From the cell containing the given text, extract its center point as (X, Y) coordinate. 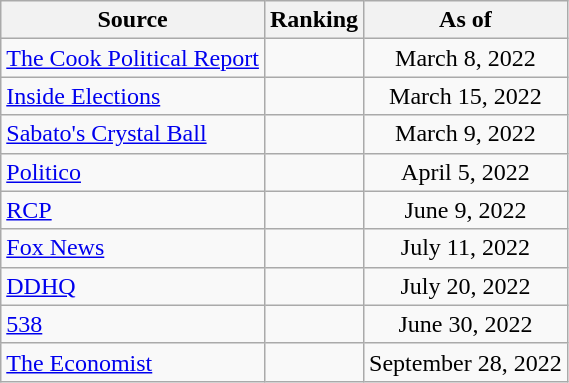
The Economist (133, 362)
Source (133, 20)
DDHQ (133, 286)
Sabato's Crystal Ball (133, 134)
June 9, 2022 (466, 210)
Fox News (133, 248)
July 20, 2022 (466, 286)
April 5, 2022 (466, 172)
The Cook Political Report (133, 58)
September 28, 2022 (466, 362)
June 30, 2022 (466, 324)
RCP (133, 210)
March 8, 2022 (466, 58)
July 11, 2022 (466, 248)
As of (466, 20)
Politico (133, 172)
Ranking (314, 20)
March 15, 2022 (466, 96)
March 9, 2022 (466, 134)
538 (133, 324)
Inside Elections (133, 96)
